Detect which cell encompasses the target text, then output its [x, y] center coordinate. 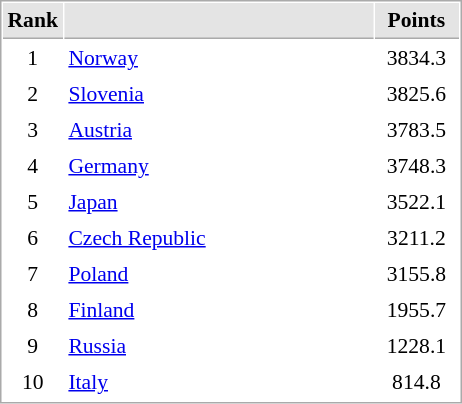
Russia [218, 345]
Japan [218, 201]
3211.2 [416, 237]
1 [32, 57]
3825.6 [416, 93]
Slovenia [218, 93]
3 [32, 129]
10 [32, 381]
2 [32, 93]
3155.8 [416, 273]
8 [32, 309]
Finland [218, 309]
7 [32, 273]
Rank [32, 21]
814.8 [416, 381]
1955.7 [416, 309]
3834.3 [416, 57]
Czech Republic [218, 237]
5 [32, 201]
3522.1 [416, 201]
4 [32, 165]
Austria [218, 129]
6 [32, 237]
Germany [218, 165]
Points [416, 21]
3748.3 [416, 165]
1228.1 [416, 345]
Italy [218, 381]
3783.5 [416, 129]
9 [32, 345]
Norway [218, 57]
Poland [218, 273]
